Return the (X, Y) coordinate for the center point of the cell that contains the specified text.  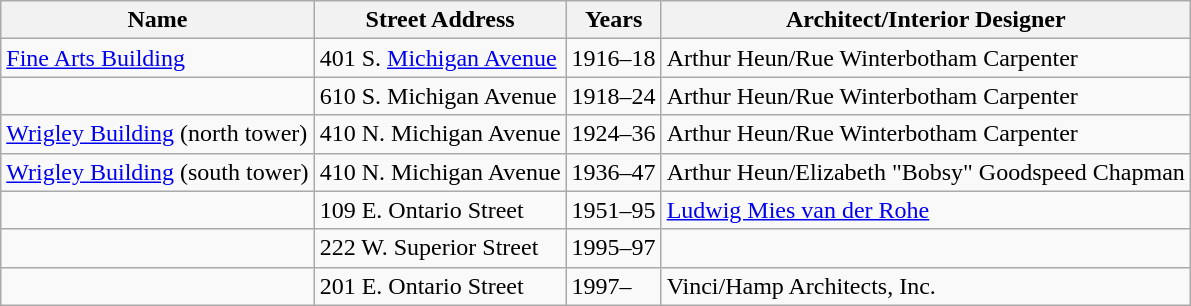
Wrigley Building (north tower) (158, 134)
Wrigley Building (south tower) (158, 172)
109 E. Ontario Street (440, 210)
Name (158, 20)
222 W. Superior Street (440, 248)
1951–95 (614, 210)
1924–36 (614, 134)
Fine Arts Building (158, 58)
1918–24 (614, 96)
Arthur Heun/Elizabeth "Bobsy" Goodspeed Chapman (926, 172)
1936–47 (614, 172)
Ludwig Mies van der Rohe (926, 210)
Architect/Interior Designer (926, 20)
1916–18 (614, 58)
Years (614, 20)
610 S. Michigan Avenue (440, 96)
401 S. Michigan Avenue (440, 58)
1997– (614, 286)
Street Address (440, 20)
Vinci/Hamp Architects, Inc. (926, 286)
201 E. Ontario Street (440, 286)
1995–97 (614, 248)
